Scan for the cell matching the given text and deliver its [x, y] coordinate at center. 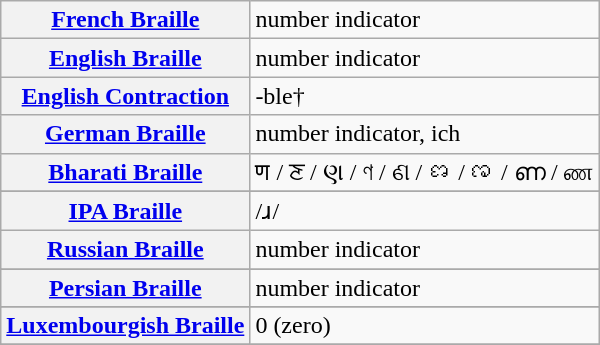
Russian Braille [126, 250]
IPA Braille [126, 211]
French Braille [126, 20]
-ble† [424, 96]
ण / ਣ / ણ / ণ / ଣ / ణ / ಣ / ണ / ண [424, 172]
Bharati Braille [126, 172]
/ɹ/ [424, 211]
English Braille [126, 58]
number indicator, ich [424, 134]
Luxembourgish Braille [126, 326]
English Contraction [126, 96]
0 (zero) [424, 326]
German Braille [126, 134]
Persian Braille [126, 288]
